Find where the given text appears and provide that cell's center as [X, Y] coordinate. 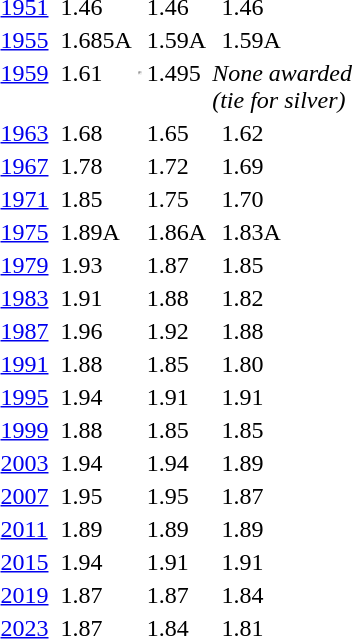
1.72 [176, 166]
1.65 [176, 133]
1.69 [286, 166]
1.68 [96, 133]
1.80 [286, 364]
1.84 [286, 595]
1.62 [286, 133]
1.93 [96, 265]
1.86A [176, 232]
1.92 [176, 331]
1.75 [176, 199]
1.78 [96, 166]
1.70 [286, 199]
1.82 [286, 298]
1.96 [96, 331]
1.495 [176, 86]
1.83A [286, 232]
1.89A [96, 232]
1.61 [96, 86]
1.685A [96, 40]
